Return (x, y) of the center of cell containing provided text 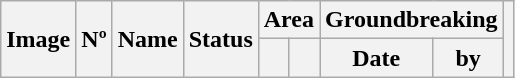
by (468, 58)
Image (38, 39)
Area (288, 20)
Nº (94, 39)
Date (377, 58)
Groundbreaking (412, 20)
Status (220, 39)
Name (148, 39)
